Determine the (x, y) coordinate at the center of the cell enclosing the given text.  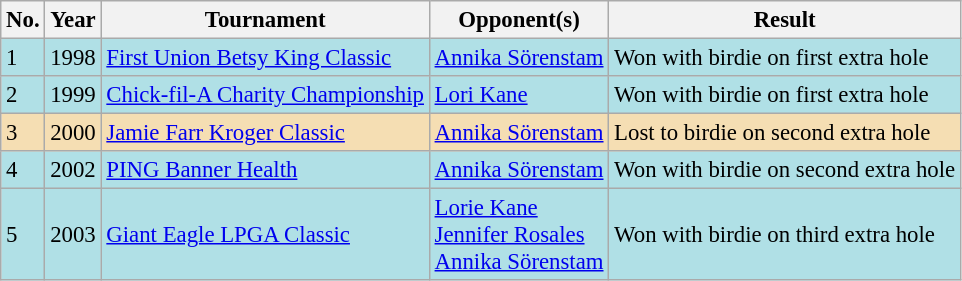
2000 (73, 133)
Lori Kane (519, 95)
2002 (73, 170)
Opponent(s) (519, 20)
Giant Eagle LPGA Classic (265, 235)
4 (23, 170)
Jamie Farr Kroger Classic (265, 133)
Won with birdie on second extra hole (785, 170)
Chick-fil-A Charity Championship (265, 95)
5 (23, 235)
3 (23, 133)
Tournament (265, 20)
Won with birdie on third extra hole (785, 235)
2003 (73, 235)
1999 (73, 95)
Year (73, 20)
PING Banner Health (265, 170)
Lost to birdie on second extra hole (785, 133)
1 (23, 58)
2 (23, 95)
First Union Betsy King Classic (265, 58)
1998 (73, 58)
No. (23, 20)
Lorie Kane Jennifer Rosales Annika Sörenstam (519, 235)
Result (785, 20)
